Identify which cell holds the provided text, then report its [X, Y] central coordinate. 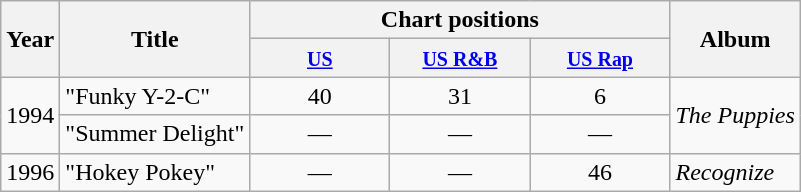
"Summer Delight" [155, 134]
46 [600, 172]
The Puppies [735, 115]
US Rap [600, 58]
1994 [30, 115]
1996 [30, 172]
US [320, 58]
"Hokey Pokey" [155, 172]
40 [320, 96]
31 [460, 96]
Title [155, 39]
US R&B [460, 58]
Chart positions [460, 20]
"Funky Y-2-C" [155, 96]
Year [30, 39]
Recognize [735, 172]
6 [600, 96]
Album [735, 39]
